Provide the (X, Y) coordinate of the cell's center where the given text is located.  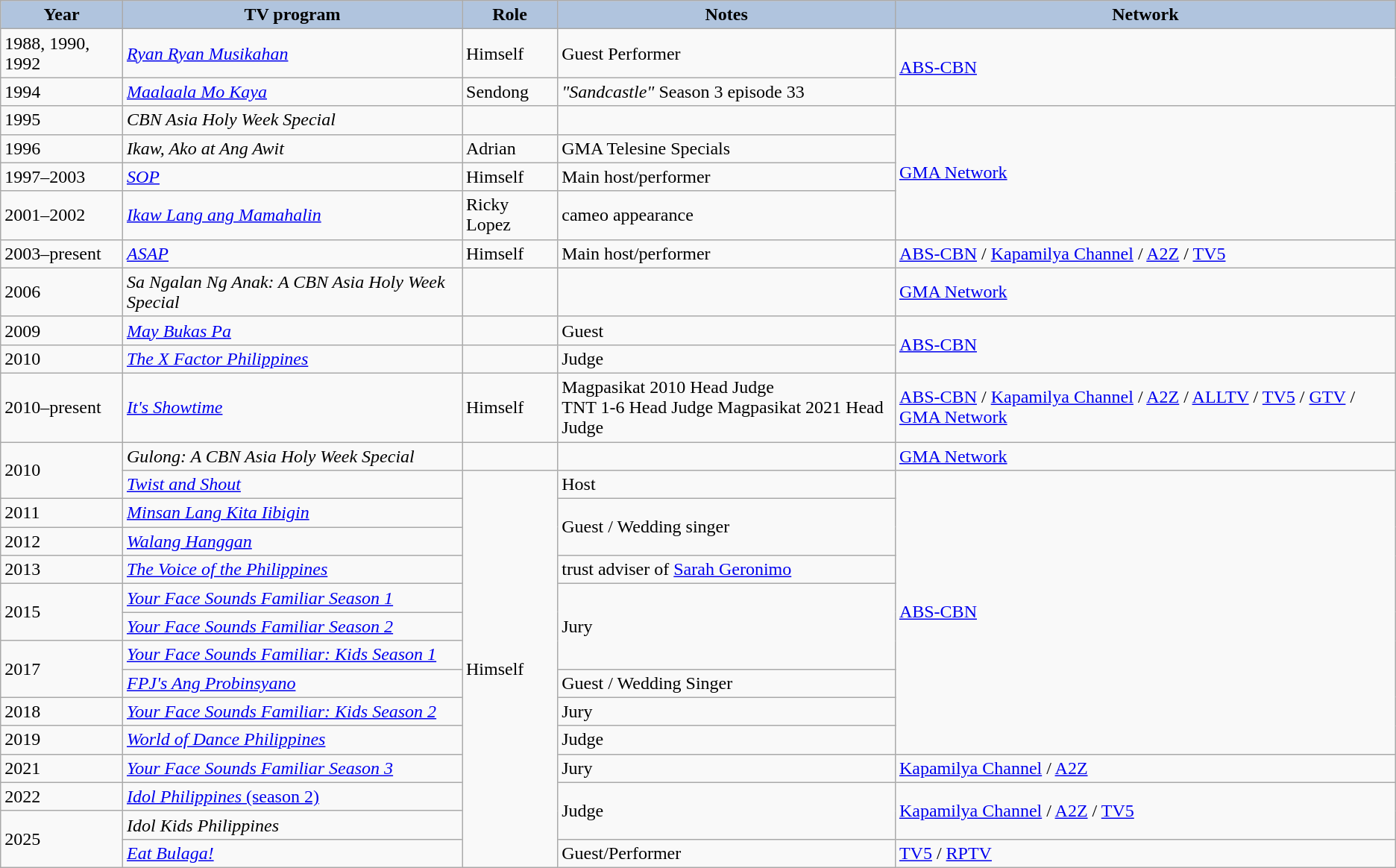
2003–present (62, 254)
Gulong: A CBN Asia Holy Week Special (292, 456)
Network (1145, 15)
cameo appearance (726, 215)
SOP (292, 177)
TV program (292, 15)
2001–2002 (62, 215)
2018 (62, 711)
2009 (62, 330)
Guest / Wedding singer (726, 527)
1994 (62, 92)
ABS-CBN / Kapamilya Channel / A2Z / TV5 (1145, 254)
Your Face Sounds Familiar: Kids Season 1 (292, 655)
It's Showtime (292, 407)
Notes (726, 15)
Walang Hanggan (292, 541)
Ryan Ryan Musikahan (292, 54)
2021 (62, 768)
2011 (62, 513)
Guest / Wedding Singer (726, 683)
Guest/Performer (726, 853)
Your Face Sounds Familiar Season 1 (292, 598)
1996 (62, 148)
2010–present (62, 407)
World of Dance Philippines (292, 740)
Adrian (510, 148)
2013 (62, 570)
1997–2003 (62, 177)
Twist and Shout (292, 485)
Ikaw Lang ang Mamahalin (292, 215)
ASAP (292, 254)
Year (62, 15)
Ricky Lopez (510, 215)
Kapamilya Channel / A2Z (1145, 768)
Guest Performer (726, 54)
2015 (62, 612)
2025 (62, 839)
Sa Ngalan Ng Anak: A CBN Asia Holy Week Special (292, 292)
Sendong (510, 92)
2019 (62, 740)
Ikaw, Ako at Ang Awit (292, 148)
GMA Telesine Specials (726, 148)
TV5 / RPTV (1145, 853)
2017 (62, 669)
Role (510, 15)
2006 (62, 292)
FPJ's Ang Probinsyano (292, 683)
Magpasikat 2010 Head JudgeTNT 1-6 Head Judge Magpasikat 2021 Head Judge (726, 407)
Your Face Sounds Familiar Season 3 (292, 768)
"Sandcastle" Season 3 episode 33 (726, 92)
The X Factor Philippines (292, 359)
Maalaala Mo Kaya (292, 92)
Guest (726, 330)
The Voice of the Philippines (292, 570)
Idol Philippines (season 2) (292, 796)
1988, 1990, 1992 (62, 54)
ABS-CBN / Kapamilya Channel / A2Z / ALLTV / TV5 / GTV / GMA Network (1145, 407)
Minsan Lang Kita Iibigin (292, 513)
1995 (62, 120)
Idol Kids Philippines (292, 825)
Eat Bulaga! (292, 853)
Kapamilya Channel / A2Z / TV5 (1145, 811)
Your Face Sounds Familiar: Kids Season 2 (292, 711)
trust adviser of Sarah Geronimo (726, 570)
2012 (62, 541)
2022 (62, 796)
CBN Asia Holy Week Special (292, 120)
Your Face Sounds Familiar Season 2 (292, 626)
May Bukas Pa (292, 330)
Host (726, 485)
